Determine the (x, y) coordinate at the center of the cell enclosing the given text.  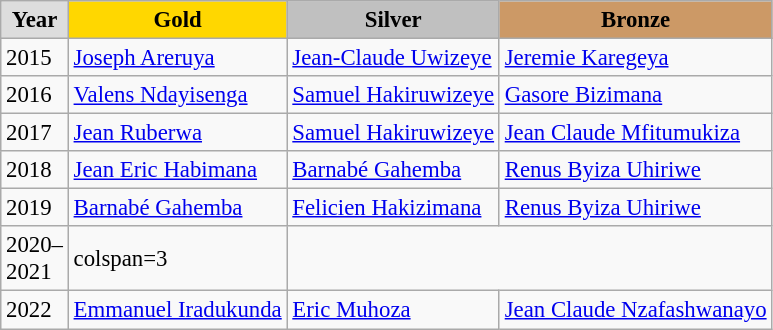
Jean Claude Mfitumukiza (635, 133)
Emmanuel Iradukunda (178, 310)
Jean Ruberwa (178, 133)
Valens Ndayisenga (178, 95)
Eric Muhoza (393, 310)
Jean Claude Nzafashwanayo (635, 310)
Joseph Areruya (178, 58)
2022 (35, 310)
Jeremie Karegeya (635, 58)
2017 (35, 133)
Felicien Hakizimana (393, 208)
Gold (178, 20)
Year (35, 20)
2015 (35, 58)
2018 (35, 170)
Bronze (635, 20)
2020–2021 (35, 258)
Jean Eric Habimana (178, 170)
Jean-Claude Uwizeye (393, 58)
colspan=3 (178, 258)
Silver (393, 20)
2019 (35, 208)
Gasore Bizimana (635, 95)
2016 (35, 95)
